From the cell containing the given text, extract its center point as [x, y] coordinate. 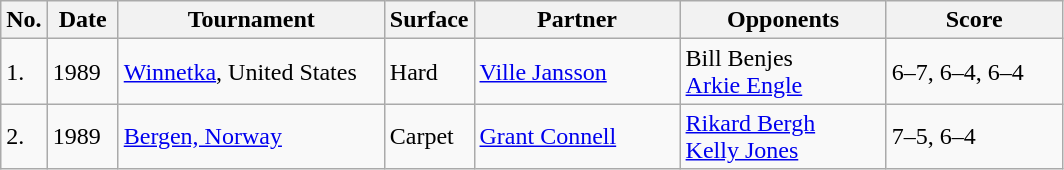
Winnetka, United States [251, 72]
Opponents [783, 20]
Rikard Bergh Kelly Jones [783, 136]
Bill Benjes Arkie Engle [783, 72]
Score [974, 20]
Bergen, Norway [251, 136]
Carpet [429, 136]
Tournament [251, 20]
No. [24, 20]
1. [24, 72]
2. [24, 136]
Grant Connell [577, 136]
Surface [429, 20]
Ville Jansson [577, 72]
Date [82, 20]
Partner [577, 20]
6–7, 6–4, 6–4 [974, 72]
7–5, 6–4 [974, 136]
Hard [429, 72]
